Output the [x, y] coordinate of the center of the cell containing the given text.  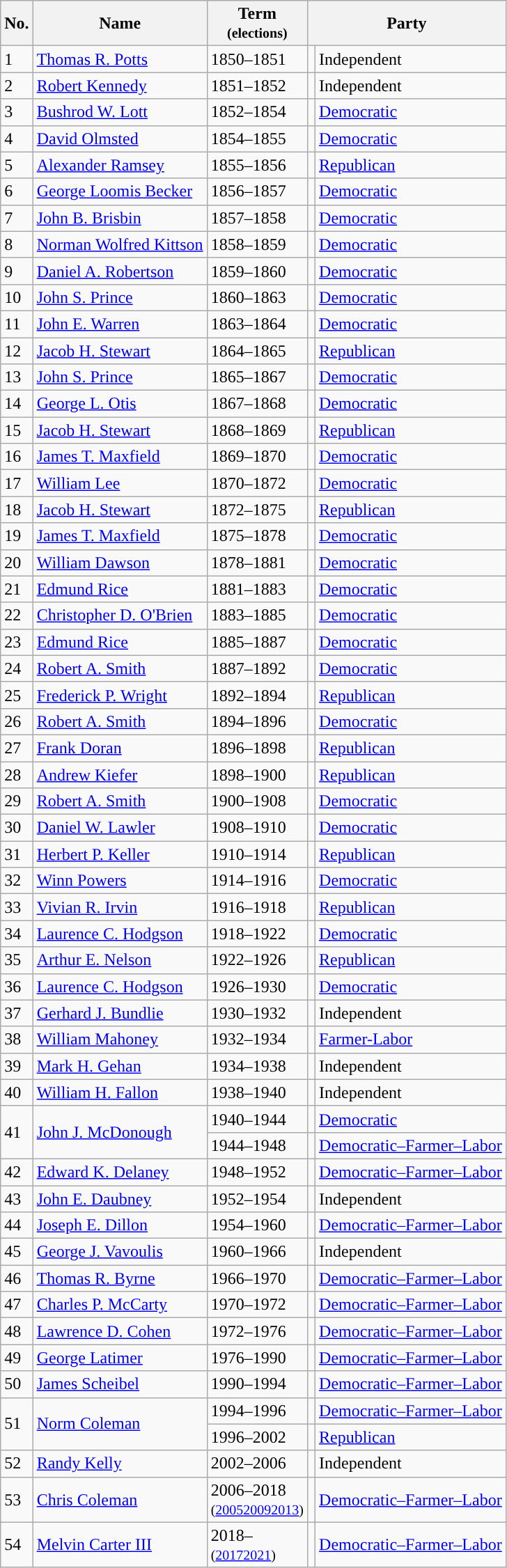
1944–1948 [257, 1145]
11 [17, 324]
1857–1858 [257, 218]
1868–1869 [257, 430]
31 [17, 854]
1892–1894 [257, 695]
1914–1916 [257, 881]
40 [17, 1092]
Andrew Kiefer [120, 775]
9 [17, 271]
Farmer-Labor [411, 1040]
32 [17, 881]
Alexander Ramsey [120, 165]
45 [17, 1252]
George Latimer [120, 1358]
1 [17, 59]
Norm Coleman [120, 1424]
1916–1918 [257, 907]
Winn Powers [120, 881]
1960–1966 [257, 1252]
4 [17, 139]
7 [17, 218]
1910–1914 [257, 854]
1869–1870 [257, 457]
George L. Otis [120, 404]
Frank Doran [120, 748]
Daniel W. Lawler [120, 828]
William Dawson [120, 563]
John J. McDonough [120, 1132]
1948–1952 [257, 1172]
52 [17, 1464]
38 [17, 1040]
42 [17, 1172]
No. [17, 24]
Gerhard J. Bundlie [120, 1013]
1932–1934 [257, 1040]
29 [17, 801]
Daniel A. Robertson [120, 271]
1894–1896 [257, 721]
6 [17, 191]
1870–1872 [257, 483]
27 [17, 748]
John E. Daubney [120, 1198]
1908–1910 [257, 828]
20 [17, 563]
1994–1996 [257, 1411]
William Lee [120, 483]
2002–2006 [257, 1464]
Lawrence D. Cohen [120, 1331]
25 [17, 695]
28 [17, 775]
1938–1940 [257, 1092]
1952–1954 [257, 1198]
1940–1944 [257, 1119]
1972–1976 [257, 1331]
Charles P. McCarty [120, 1305]
George Loomis Becker [120, 191]
13 [17, 377]
26 [17, 721]
14 [17, 404]
1867–1868 [257, 404]
John B. Brisbin [120, 218]
1858–1859 [257, 244]
Thomas R. Potts [120, 59]
1996–2002 [257, 1437]
Norman Wolfred Kittson [120, 244]
1859–1860 [257, 271]
3 [17, 112]
Name [120, 24]
1872–1875 [257, 510]
41 [17, 1132]
54 [17, 1544]
44 [17, 1225]
1885–1887 [257, 642]
10 [17, 297]
1990–1994 [257, 1384]
1851–1852 [257, 86]
1918–1922 [257, 934]
1970–1972 [257, 1305]
Term(elections) [257, 24]
48 [17, 1331]
Melvin Carter III [120, 1544]
Christopher D. O'Brien [120, 616]
Robert Kennedy [120, 86]
David Olmsted [120, 139]
1954–1960 [257, 1225]
1850–1851 [257, 59]
30 [17, 828]
2018–(20172021) [257, 1544]
1934–1938 [257, 1066]
Party [407, 24]
51 [17, 1424]
2006–2018 (200520092013) [257, 1500]
Mark H. Gehan [120, 1066]
1855–1856 [257, 165]
Randy Kelly [120, 1464]
15 [17, 430]
1865–1867 [257, 377]
36 [17, 987]
Vivian R. Irvin [120, 907]
16 [17, 457]
Arthur E. Nelson [120, 960]
53 [17, 1500]
35 [17, 960]
Chris Coleman [120, 1500]
46 [17, 1278]
1887–1892 [257, 668]
Thomas R. Byrne [120, 1278]
William H. Fallon [120, 1092]
24 [17, 668]
Joseph E. Dillon [120, 1225]
1976–1990 [257, 1358]
1883–1885 [257, 616]
21 [17, 589]
5 [17, 165]
23 [17, 642]
1922–1926 [257, 960]
1875–1878 [257, 536]
1864–1865 [257, 350]
22 [17, 616]
17 [17, 483]
1878–1881 [257, 563]
Herbert P. Keller [120, 854]
39 [17, 1066]
1898–1900 [257, 775]
19 [17, 536]
1881–1883 [257, 589]
Edward K. Delaney [120, 1172]
33 [17, 907]
1860–1863 [257, 297]
John E. Warren [120, 324]
50 [17, 1384]
1856–1857 [257, 191]
34 [17, 934]
George J. Vavoulis [120, 1252]
1854–1855 [257, 139]
1863–1864 [257, 324]
1896–1898 [257, 748]
8 [17, 244]
1930–1932 [257, 1013]
43 [17, 1198]
12 [17, 350]
Bushrod W. Lott [120, 112]
William Mahoney [120, 1040]
1926–1930 [257, 987]
1966–1970 [257, 1278]
47 [17, 1305]
James Scheibel [120, 1384]
18 [17, 510]
1852–1854 [257, 112]
1900–1908 [257, 801]
Frederick P. Wright [120, 695]
37 [17, 1013]
49 [17, 1358]
2 [17, 86]
